Determine the [x, y] coordinate at the center of the cell enclosing the given text.  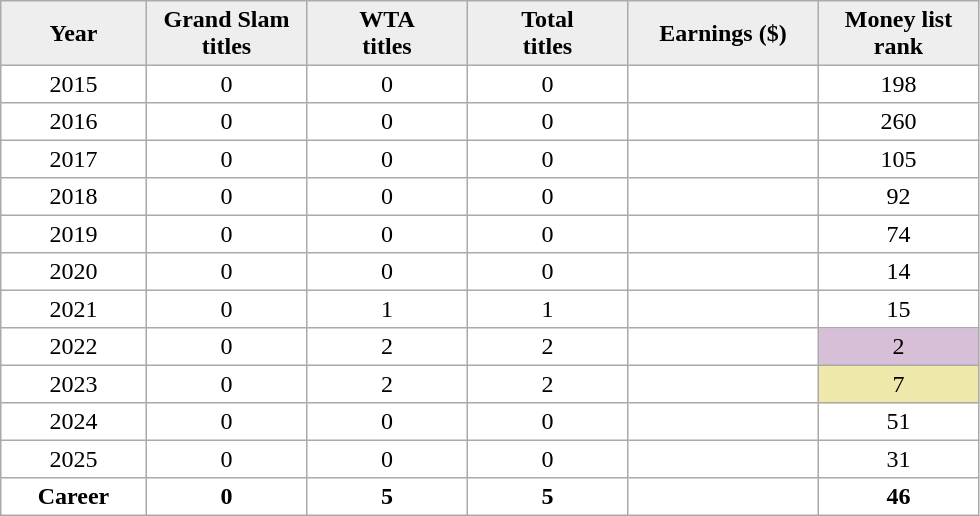
105 [898, 159]
2017 [74, 159]
2018 [74, 197]
260 [898, 122]
2020 [74, 272]
WTA titles [387, 33]
7 [898, 384]
74 [898, 234]
Career [74, 497]
Earnings ($) [723, 33]
198 [898, 84]
2024 [74, 422]
46 [898, 497]
2019 [74, 234]
Total titles [547, 33]
2025 [74, 459]
2016 [74, 122]
Year [74, 33]
2022 [74, 347]
2023 [74, 384]
Money list rank [898, 33]
92 [898, 197]
2021 [74, 309]
14 [898, 272]
31 [898, 459]
Grand Slam titles [226, 33]
2015 [74, 84]
15 [898, 309]
51 [898, 422]
